Find where the given text appears and provide that cell's center as (x, y) coordinate. 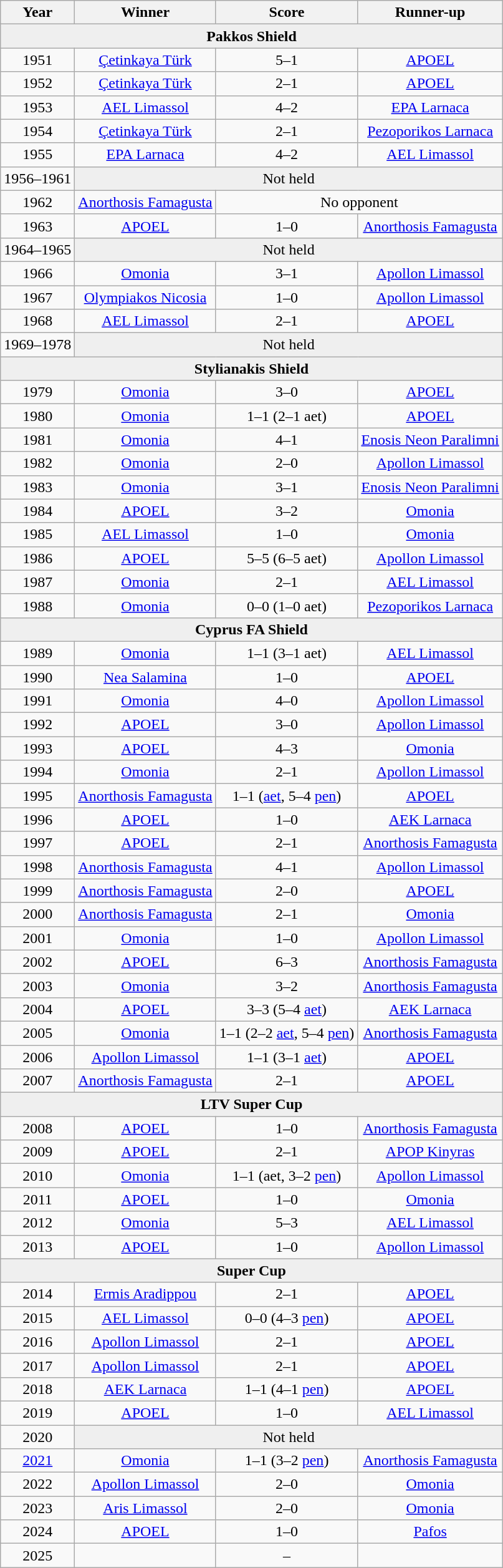
2019 (37, 1413)
Cyprus FA Shield (252, 629)
1993 (37, 748)
1968 (37, 321)
1992 (37, 725)
1991 (37, 701)
3–3 (5–4 aet) (287, 1009)
2008 (37, 1128)
4–3 (287, 748)
1–1 (2–2 aet, 5–4 pen) (287, 1033)
2003 (37, 985)
Ermis Aradippou (145, 1294)
Winner (145, 12)
2005 (37, 1033)
1953 (37, 107)
1988 (37, 606)
2023 (37, 1508)
1990 (37, 677)
1994 (37, 772)
1997 (37, 843)
1966 (37, 273)
1–1 (4–1 pen) (287, 1389)
2000 (37, 914)
1998 (37, 867)
1955 (37, 155)
1980 (37, 416)
1954 (37, 131)
2024 (37, 1532)
Runner-up (430, 12)
1956–1961 (37, 178)
APOP Kinyras (430, 1152)
0–0 (4–3 pen) (287, 1318)
1995 (37, 796)
2009 (37, 1152)
6–3 (287, 962)
2018 (37, 1389)
2002 (37, 962)
LTV Super Cup (252, 1105)
1984 (37, 511)
2011 (37, 1199)
1996 (37, 820)
5–3 (287, 1223)
Super Cup (252, 1270)
Aris Limassol (145, 1508)
2022 (37, 1484)
Pakkos Shield (252, 36)
2013 (37, 1247)
2004 (37, 1009)
1951 (37, 60)
1979 (37, 392)
1963 (37, 226)
2001 (37, 938)
2007 (37, 1081)
2006 (37, 1057)
No opponent (359, 202)
Score (287, 12)
– (287, 1556)
1967 (37, 298)
1969–1978 (37, 345)
1989 (37, 653)
1986 (37, 558)
2021 (37, 1461)
2014 (37, 1294)
1982 (37, 463)
1981 (37, 440)
1952 (37, 84)
1987 (37, 582)
1–1 (3–2 pen) (287, 1461)
0–0 (1–0 aet) (287, 606)
1962 (37, 202)
1–1 (aet, 5–4 pen) (287, 796)
1–1 (2–1 aet) (287, 416)
Pafos (430, 1532)
2012 (37, 1223)
2010 (37, 1176)
Nea Salamina (145, 677)
Olympiakos Nicosia (145, 298)
1999 (37, 891)
2020 (37, 1436)
1–1 (aet, 3–2 pen) (287, 1176)
Year (37, 12)
2015 (37, 1318)
1985 (37, 535)
5–1 (287, 60)
Stylianakis Shield (252, 369)
2017 (37, 1365)
4–0 (287, 701)
2025 (37, 1556)
1964–1965 (37, 249)
5–5 (6–5 aet) (287, 558)
2016 (37, 1342)
1983 (37, 487)
